For the text-containing cell, return its midpoint in (x, y) coordinate format. 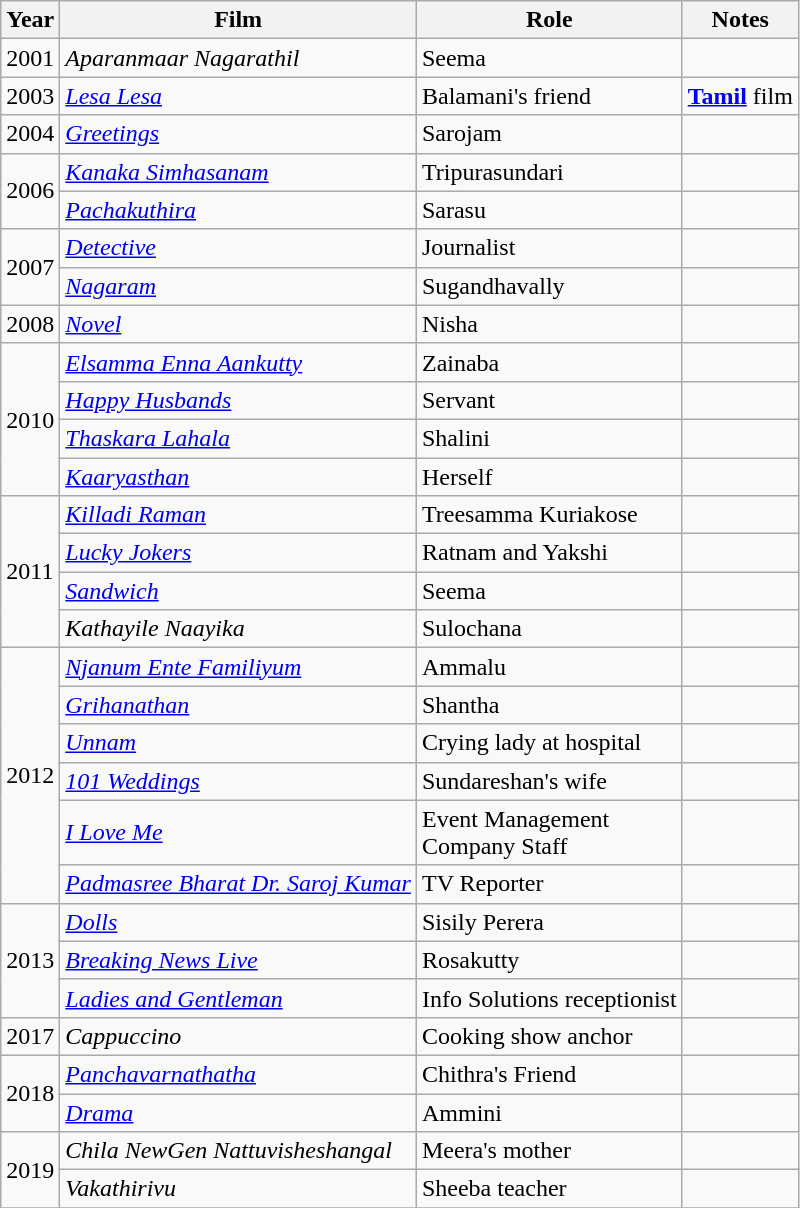
2019 (30, 1170)
2007 (30, 267)
Ammini (549, 1113)
Shantha (549, 705)
Ammalu (549, 667)
Year (30, 20)
Unnam (238, 743)
Kanaka Simhasanam (238, 172)
Novel (238, 324)
Lucky Jokers (238, 553)
Breaking News Live (238, 960)
Ratnam and Yakshi (549, 553)
Sarasu (549, 210)
Sundareshan's wife (549, 781)
2003 (30, 96)
Meera's mother (549, 1151)
Role (549, 20)
Drama (238, 1113)
Grihanathan (238, 705)
Sarojam (549, 134)
Elsamma Enna Aankutty (238, 362)
2011 (30, 572)
I Love Me (238, 832)
Killadi Raman (238, 515)
Nisha (549, 324)
Happy Husbands (238, 400)
Ladies and Gentleman (238, 998)
Shalini (549, 438)
Tripurasundari (549, 172)
Chithra's Friend (549, 1074)
Rosakutty (549, 960)
Sisily Perera (549, 922)
Info Solutions receptionist (549, 998)
Nagaram (238, 286)
Treesamma Kuriakose (549, 515)
Servant (549, 400)
Greetings (238, 134)
2010 (30, 419)
Journalist (549, 248)
Pachakuthira (238, 210)
Zainaba (549, 362)
Aparanmaar Nagarathil (238, 58)
2018 (30, 1093)
2008 (30, 324)
Film (238, 20)
Sulochana (549, 629)
Njanum Ente Familiyum (238, 667)
Detective (238, 248)
Sheeba teacher (549, 1189)
Tamil film (740, 96)
2001 (30, 58)
Dolls (238, 922)
Kaaryasthan (238, 477)
Sugandhavally (549, 286)
Notes (740, 20)
2004 (30, 134)
2017 (30, 1036)
2006 (30, 191)
Crying lady at hospital (549, 743)
Kathayile Naayika (238, 629)
2013 (30, 960)
Event Management Company Staff (549, 832)
TV Reporter (549, 884)
Lesa Lesa (238, 96)
Thaskara Lahala (238, 438)
Chila NewGen Nattuvisheshangal (238, 1151)
Padmasree Bharat Dr. Saroj Kumar (238, 884)
101 Weddings (238, 781)
Herself (549, 477)
Panchavarnathatha (238, 1074)
Balamani's friend (549, 96)
Sandwich (238, 591)
2012 (30, 776)
Vakathirivu (238, 1189)
Cooking show anchor (549, 1036)
Cappuccino (238, 1036)
